Capture the cell that displays the provided text and extract its (X, Y) central coordinate. 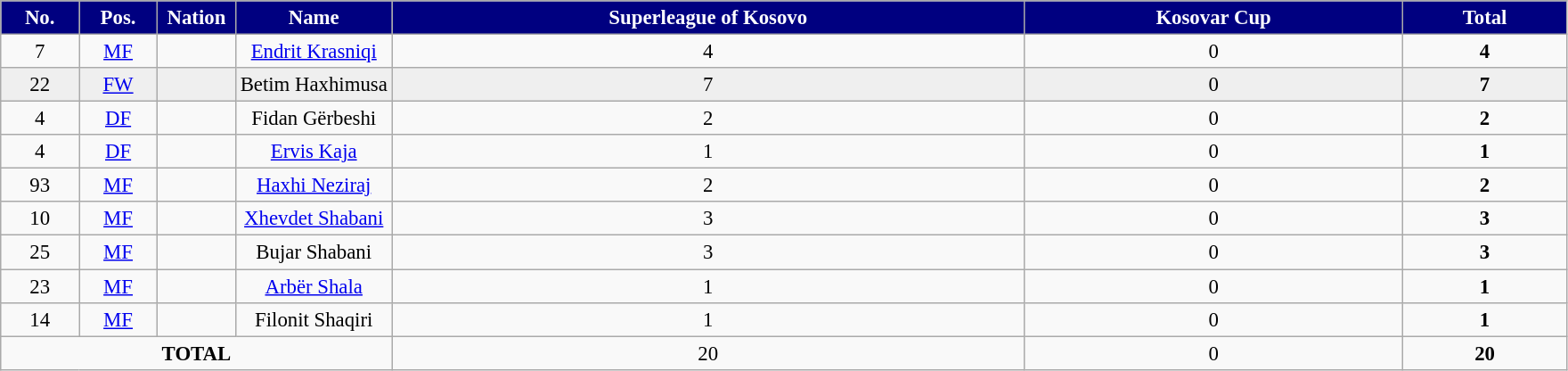
Superleague of Kosovo (707, 18)
TOTAL (196, 353)
93 (40, 185)
Nation (196, 18)
Ervis Kaja (314, 152)
No. (40, 18)
Betim Haxhimusa (314, 85)
Endrit Krasniqi (314, 52)
25 (40, 252)
Pos. (118, 18)
10 (40, 218)
22 (40, 85)
Arbër Shala (314, 286)
Kosovar Cup (1213, 18)
Xhevdet Shabani (314, 218)
14 (40, 319)
23 (40, 286)
Fidan Gërbeshi (314, 119)
Total (1485, 18)
Haxhi Neziraj (314, 185)
Bujar Shabani (314, 252)
Name (314, 18)
Filonit Shaqiri (314, 319)
FW (118, 85)
